Determine the (x, y) coordinate at the center of the cell enclosing the given text.  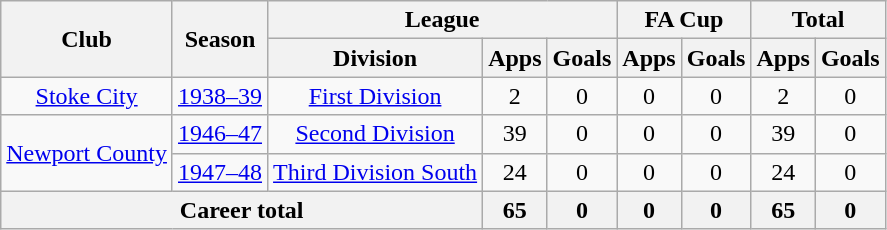
Career total (242, 210)
Total (818, 20)
Club (87, 39)
Division (376, 58)
Stoke City (87, 96)
1947–48 (220, 172)
1946–47 (220, 134)
Third Division South (376, 172)
FA Cup (684, 20)
First Division (376, 96)
League (442, 20)
Season (220, 39)
Second Division (376, 134)
Newport County (87, 153)
1938–39 (220, 96)
